Identify which cell holds the provided text, then report its [x, y] central coordinate. 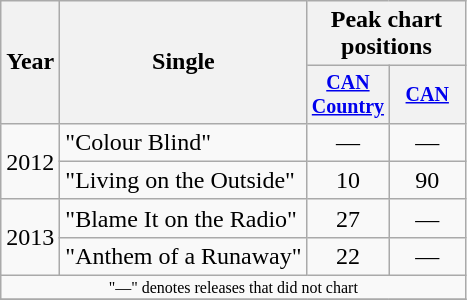
"—" denotes releases that did not chart [234, 288]
27 [348, 218]
"Living on the Outside" [184, 180]
CAN Country [348, 94]
CAN [428, 94]
"Anthem of a Runaway" [184, 256]
Single [184, 62]
10 [348, 180]
Peak chartpositions [386, 34]
90 [428, 180]
Year [30, 62]
2012 [30, 161]
"Colour Blind" [184, 142]
22 [348, 256]
2013 [30, 237]
"Blame It on the Radio" [184, 218]
